Capture the cell that displays the provided text and extract its (X, Y) central coordinate. 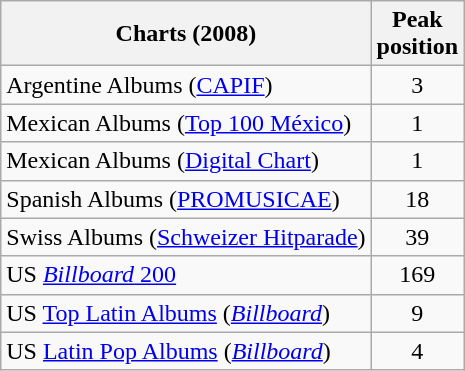
Argentine Albums (CAPIF) (186, 85)
9 (417, 313)
Charts (2008) (186, 34)
Mexican Albums (Digital Chart) (186, 161)
Mexican Albums (Top 100 México) (186, 123)
Swiss Albums (Schweizer Hitparade) (186, 237)
169 (417, 275)
Spanish Albums (PROMUSICAE) (186, 199)
US Billboard 200 (186, 275)
Peakposition (417, 34)
4 (417, 351)
18 (417, 199)
US Top Latin Albums (Billboard) (186, 313)
US Latin Pop Albums (Billboard) (186, 351)
39 (417, 237)
3 (417, 85)
